For the text-containing cell, return its midpoint in (X, Y) coordinate format. 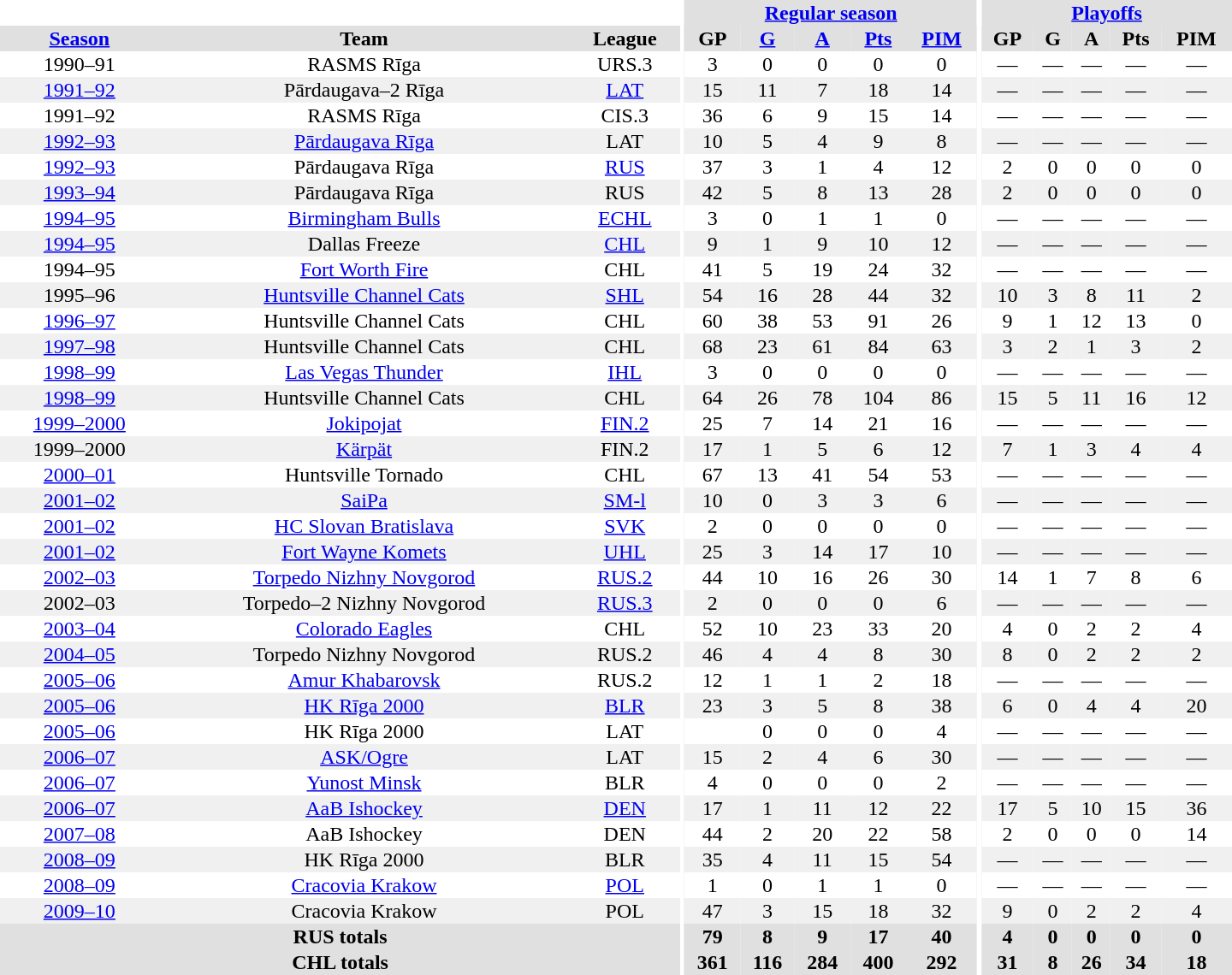
292 (941, 962)
1993–94 (80, 192)
60 (712, 321)
84 (878, 346)
Kärpät (364, 449)
61 (823, 346)
68 (712, 346)
Regular season (831, 13)
Birmingham Bulls (364, 218)
52 (712, 629)
Playoffs (1107, 13)
Jokipojat (364, 423)
League (625, 38)
116 (767, 962)
HC Slovan Bratislava (364, 526)
CHL totals (341, 962)
1997–98 (80, 346)
SaiPa (364, 500)
284 (823, 962)
1996–97 (80, 321)
Season (80, 38)
78 (823, 398)
37 (712, 167)
RUS.3 (625, 603)
ASK/Ogre (364, 757)
361 (712, 962)
Dallas Freeze (364, 244)
UHL (625, 552)
67 (712, 475)
Torpedo–2 Nizhny Novgorod (364, 603)
400 (878, 962)
46 (712, 654)
Team (364, 38)
SM-l (625, 500)
79 (712, 937)
24 (878, 269)
IHL (625, 372)
Fort Worth Fire (364, 269)
19 (823, 269)
Amur Khabarovsk (364, 680)
40 (941, 937)
Pārdaugava–2 Rīga (364, 90)
CIS.3 (625, 115)
Yunost Minsk (364, 783)
64 (712, 398)
Colorado Eagles (364, 629)
RUS totals (341, 937)
34 (1136, 962)
ECHL (625, 218)
33 (878, 629)
SVK (625, 526)
2009–10 (80, 911)
21 (878, 423)
42 (712, 192)
47 (712, 911)
58 (941, 834)
Huntsville Tornado (364, 475)
31 (1008, 962)
2004–05 (80, 654)
SHL (625, 295)
63 (941, 346)
35 (712, 860)
URS.3 (625, 64)
1990–91 (80, 64)
2003–04 (80, 629)
Las Vegas Thunder (364, 372)
86 (941, 398)
Fort Wayne Komets (364, 552)
2000–01 (80, 475)
1995–96 (80, 295)
104 (878, 398)
91 (878, 321)
2007–08 (80, 834)
